Search for the cell housing the specified text and yield its [x, y] center coordinate. 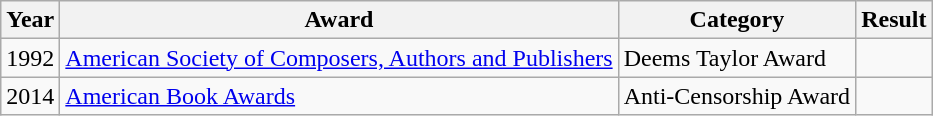
1992 [30, 58]
Anti-Censorship Award [737, 96]
American Society of Composers, Authors and Publishers [339, 58]
Deems Taylor Award [737, 58]
Award [339, 20]
Result [894, 20]
American Book Awards [339, 96]
Category [737, 20]
2014 [30, 96]
Year [30, 20]
